From the cell containing the given text, extract its center point as (x, y) coordinate. 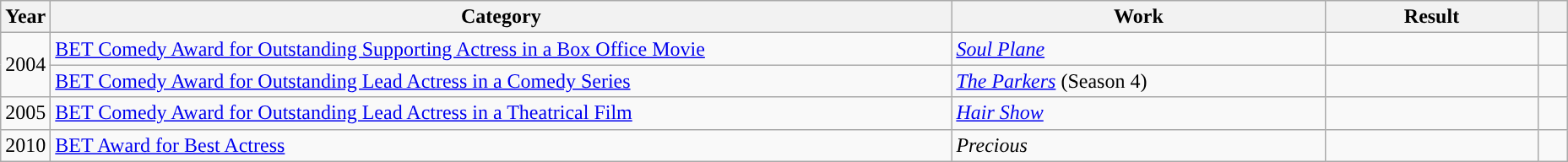
The Parkers (Season 4) (1138, 81)
BET Comedy Award for Outstanding Lead Actress in a Theatrical Film (502, 113)
Precious (1138, 145)
Category (502, 17)
Hair Show (1138, 113)
Result (1432, 17)
2005 (25, 113)
2010 (25, 145)
2004 (25, 65)
Soul Plane (1138, 49)
BET Comedy Award for Outstanding Lead Actress in a Comedy Series (502, 81)
Work (1138, 17)
Year (25, 17)
BET Comedy Award for Outstanding Supporting Actress in a Box Office Movie (502, 49)
BET Award for Best Actress (502, 145)
